Scan for the cell matching the given text and deliver its [x, y] coordinate at center. 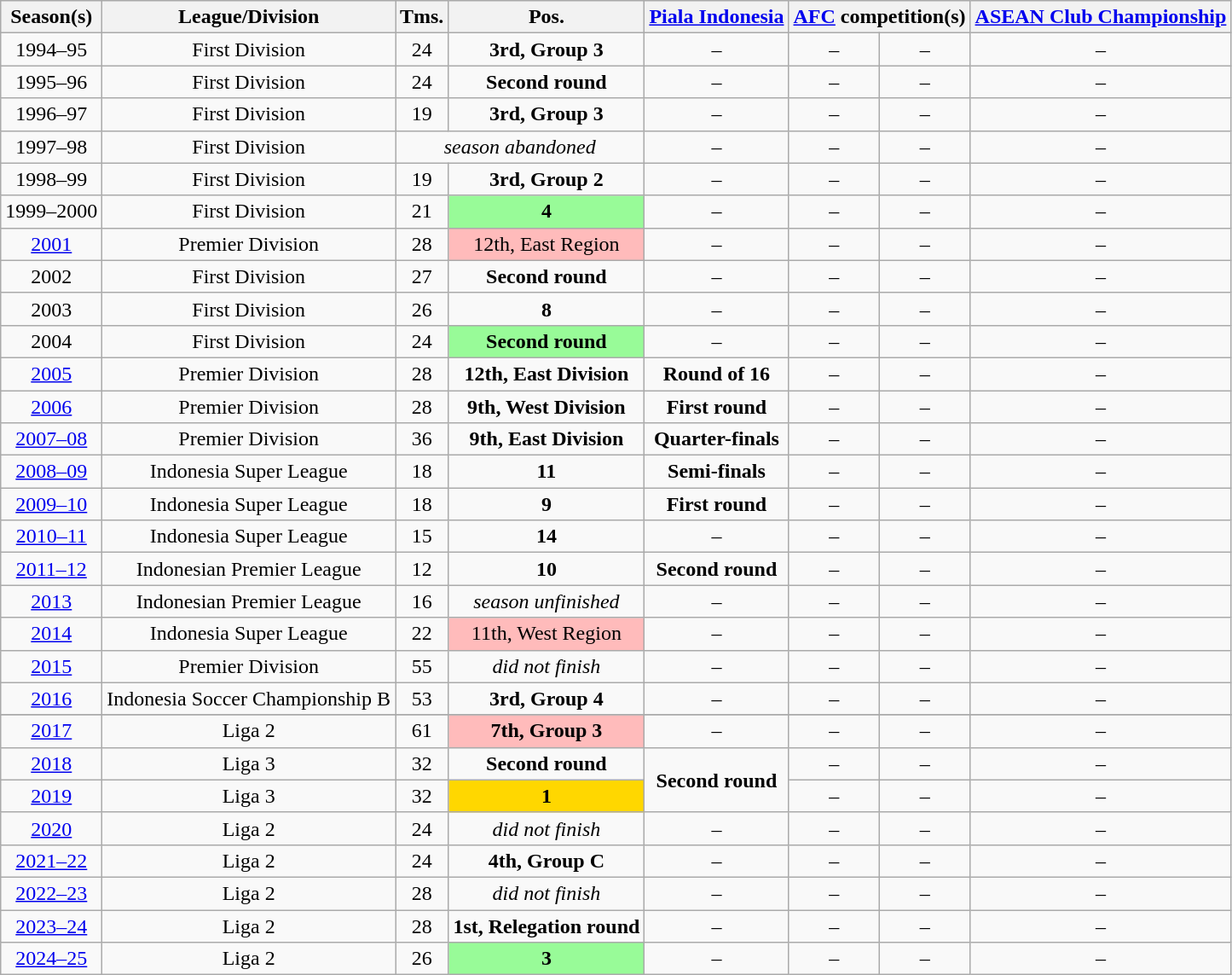
7th, Group 3 [547, 731]
16 [422, 601]
4th, Group C [547, 861]
2023–24 [51, 926]
2004 [51, 341]
11 [547, 472]
1996–97 [51, 114]
55 [422, 666]
3rd, Group 2 [547, 179]
12 [422, 569]
2021–22 [51, 861]
Semi-finals [716, 472]
2019 [51, 796]
Round of 16 [716, 374]
2022–23 [51, 893]
Season(s) [51, 17]
Tms. [422, 17]
15 [422, 537]
14 [547, 537]
8 [547, 309]
2005 [51, 374]
2016 [51, 699]
1999–2000 [51, 212]
9th, West Division [547, 407]
61 [422, 731]
1994–95 [51, 49]
3 [547, 959]
2013 [51, 601]
season abandoned [520, 147]
9 [547, 504]
Piala Indonesia [716, 17]
1995–96 [51, 82]
1997–98 [51, 147]
10 [547, 569]
4 [547, 212]
1 [547, 796]
2008–09 [51, 472]
27 [422, 276]
2024–25 [51, 959]
2014 [51, 634]
12th, East Region [547, 244]
1998–99 [51, 179]
Quarter-finals [716, 439]
season unfinished [547, 601]
2002 [51, 276]
Pos. [547, 17]
2015 [51, 666]
12th, East Division [547, 374]
2017 [51, 731]
2020 [51, 828]
AFC competition(s) [880, 17]
2018 [51, 763]
36 [422, 439]
2001 [51, 244]
11th, West Region [547, 634]
9th, East Division [547, 439]
1st, Relegation round [547, 926]
2010–11 [51, 537]
League/Division [249, 17]
22 [422, 634]
2003 [51, 309]
53 [422, 699]
2011–12 [51, 569]
2009–10 [51, 504]
Indonesia Soccer Championship B [249, 699]
ASEAN Club Championship [1101, 17]
21 [422, 212]
2007–08 [51, 439]
2006 [51, 407]
3rd, Group 4 [547, 699]
